Find where the given text appears and provide that cell's center as (x, y) coordinate. 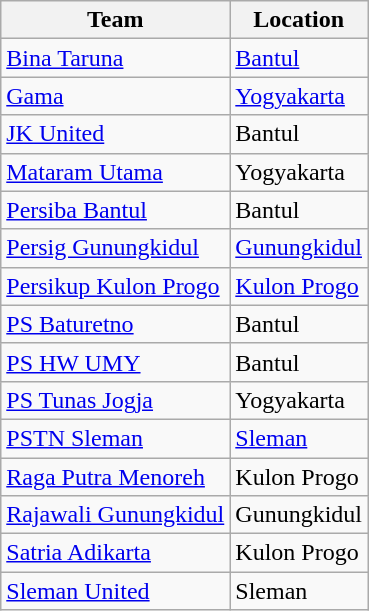
Gama (116, 96)
PS Baturetno (116, 324)
JK United (116, 134)
Bina Taruna (116, 58)
Persiba Bantul (116, 210)
Sleman United (116, 591)
PS HW UMY (116, 362)
Team (116, 20)
Satria Adikarta (116, 553)
Raga Putra Menoreh (116, 477)
Location (299, 20)
Mataram Utama (116, 172)
Persikup Kulon Progo (116, 286)
Persig Gunungkidul (116, 248)
PS Tunas Jogja (116, 400)
PSTN Sleman (116, 438)
Rajawali Gunungkidul (116, 515)
